Scan for the cell matching the given text and deliver its (X, Y) coordinate at center. 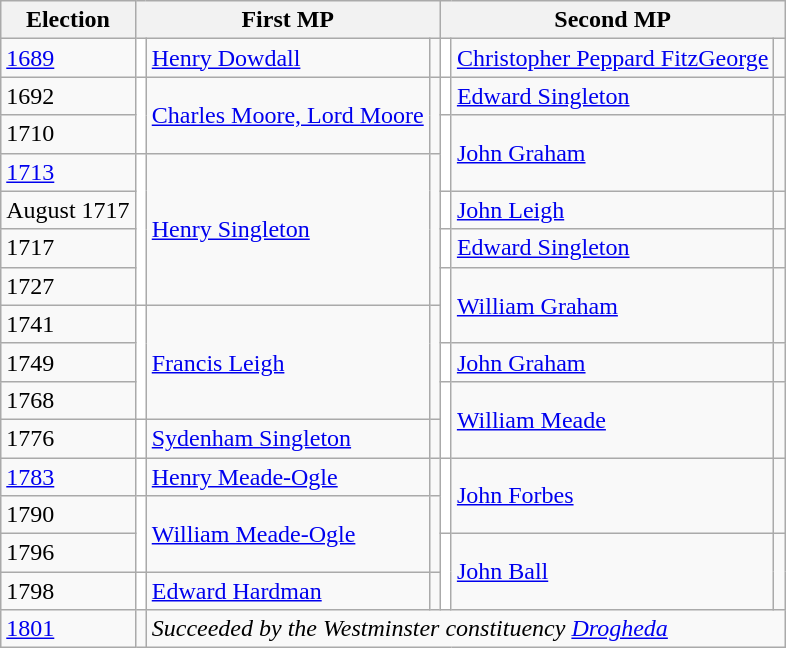
1801 (68, 629)
1710 (68, 134)
John Forbes (612, 496)
Second MP (612, 20)
Henry Singleton (288, 229)
William Meade-Ogle (288, 534)
1689 (68, 58)
Christopher Peppard FitzGeorge (612, 58)
Election (68, 20)
1749 (68, 362)
August 1717 (68, 210)
1741 (68, 324)
1768 (68, 400)
John Leigh (612, 210)
Francis Leigh (288, 362)
William Graham (612, 305)
Succeeded by the Westminster constituency Drogheda (466, 629)
First MP (288, 20)
Henry Meade-Ogle (288, 477)
William Meade (612, 419)
Charles Moore, Lord Moore (288, 115)
1790 (68, 515)
1796 (68, 553)
1727 (68, 286)
1713 (68, 172)
1798 (68, 591)
Edward Hardman (288, 591)
Sydenham Singleton (288, 438)
John Ball (612, 572)
1776 (68, 438)
Henry Dowdall (288, 58)
1717 (68, 248)
1783 (68, 477)
1692 (68, 96)
